Extract the [x, y] coordinate from the center of the cell holding the provided text.  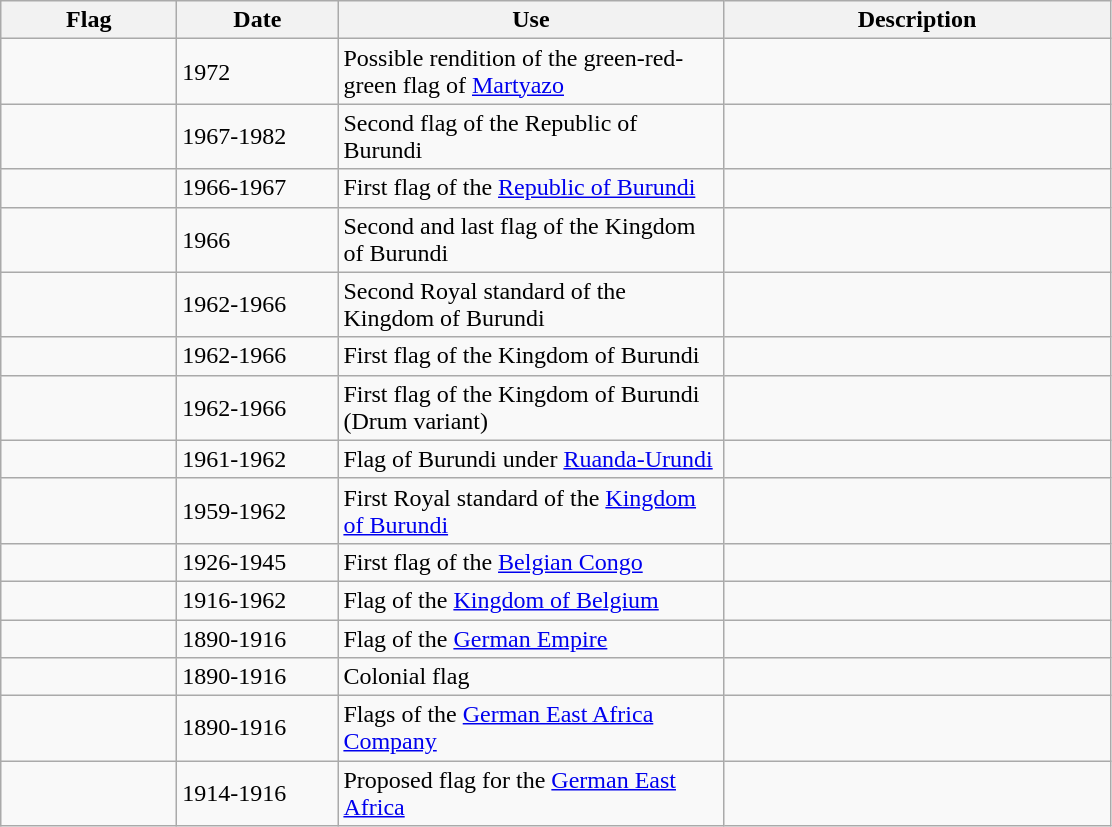
1972 [258, 72]
Flag of the Kingdom of Belgium [531, 600]
Possible rendition of the green-red-green flag of Martyazo [531, 72]
1966 [258, 240]
First flag of the Kingdom of Burundi (Drum variant) [531, 408]
Use [531, 20]
Flags of the German East Africa Company [531, 728]
Second and last flag of the Kingdom of Burundi [531, 240]
Colonial flag [531, 677]
1967-1982 [258, 136]
Description [917, 20]
Second Royal standard of the Kingdom of Burundi [531, 304]
1961-1962 [258, 459]
Proposed flag for the German East Africa [531, 794]
First Royal standard of the Kingdom of Burundi [531, 510]
1914-1916 [258, 794]
1966-1967 [258, 188]
1926-1945 [258, 562]
Second flag of the Republic of Burundi [531, 136]
Flag [89, 20]
Flag of the German Empire [531, 639]
First flag of the Republic of Burundi [531, 188]
1959-1962 [258, 510]
Flag of Burundi under Ruanda-Urundi [531, 459]
First flag of the Belgian Congo [531, 562]
Date [258, 20]
First flag of the Kingdom of Burundi [531, 356]
1916-1962 [258, 600]
